Find where the given text appears and provide that cell's center as [x, y] coordinate. 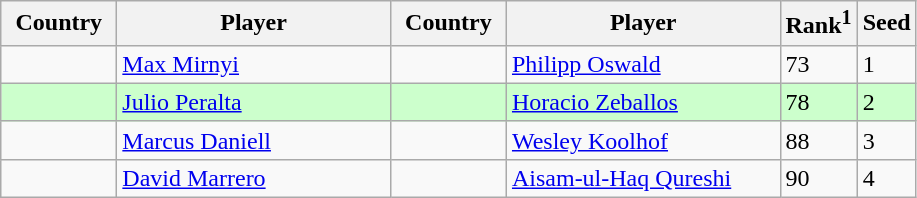
2 [886, 102]
90 [818, 178]
78 [818, 102]
Philipp Oswald [643, 64]
4 [886, 178]
3 [886, 140]
Wesley Koolhof [643, 140]
Horacio Zeballos [643, 102]
David Marrero [254, 178]
Rank1 [818, 24]
Julio Peralta [254, 102]
1 [886, 64]
Marcus Daniell [254, 140]
Seed [886, 24]
Max Mirnyi [254, 64]
Aisam-ul-Haq Qureshi [643, 178]
88 [818, 140]
73 [818, 64]
